Capture the cell that displays the provided text and extract its (X, Y) central coordinate. 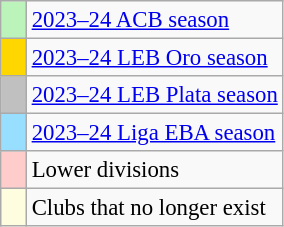
2023–24 Liga EBA season (154, 133)
Lower divisions (154, 170)
2023–24 LEB Oro season (154, 58)
Clubs that no longer exist (154, 208)
2023–24 LEB Plata season (154, 95)
2023–24 ACB season (154, 20)
